Extract the [X, Y] coordinate from the center of the cell holding the provided text.  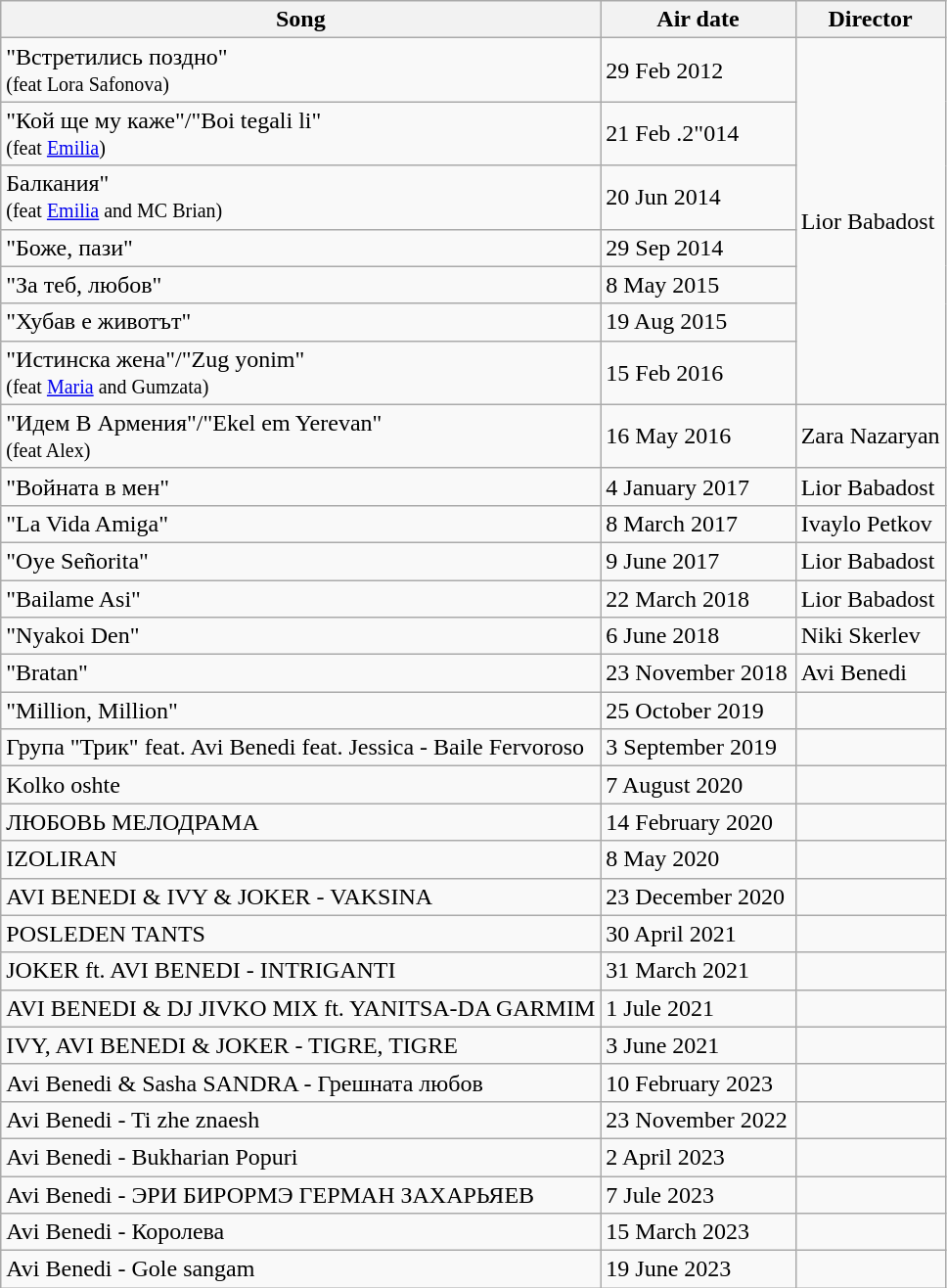
AVI BENEDI & DJ JIVKO MIX ft. YANITSA-DA GARMIM [301, 1008]
"La Vida Amiga" [301, 524]
"Войната в мен" [301, 486]
31 March 2021 [699, 971]
ЛЮБОВЬ МЕЛОДРАМА [301, 822]
1 Jule 2021 [699, 1008]
POSLEDEN TANTS [301, 934]
3 June 2021 [699, 1045]
3 September 2019 [699, 748]
16 May 2016 [699, 437]
"Встретились поздно"(feat Lora Safonova) [301, 70]
20 Jun 2014 [699, 198]
Zara Nazaryan [871, 437]
Avi Benedi - Королева [301, 1232]
8 May 2020 [699, 859]
Song [301, 20]
29 Feb 2012 [699, 70]
Air date [699, 20]
4 January 2017 [699, 486]
Група "Трик" feat. Avi Benedi feat. Jessica - Baile Fervoroso [301, 748]
30 April 2021 [699, 934]
21 Feb .2"014 [699, 133]
Niki Skerlev [871, 636]
"Кой ще му каже"/"Boi tegali li"(feat Emilia) [301, 133]
JOKER ft. AVI BENEDI - INTRIGANTI [301, 971]
"Боже, пази" [301, 248]
"Bailame Asi" [301, 598]
8 March 2017 [699, 524]
"Хубав е животът" [301, 322]
IVY, AVI BENEDI & JOKER - TIGRE, TIGRE [301, 1045]
9 June 2017 [699, 561]
"Идем В Армения"/"Ekel em Yerevan" (feat Alex) [301, 437]
25 October 2019 [699, 711]
IZOLIRAN [301, 859]
"Bratan" [301, 673]
14 February 2020 [699, 822]
8 May 2015 [699, 285]
22 March 2018 [699, 598]
15 March 2023 [699, 1232]
Kolko oshte [301, 785]
Director [871, 20]
Avi Benedi - ЭРИ БИРОРМЭ ГЕРМАН ЗАХАРЬЯЕВ [301, 1195]
Avi Benedi - Bukharian Popuri [301, 1157]
Балкания" (feat Emilia and MC Brian) [301, 198]
6 June 2018 [699, 636]
"Oye Señorita" [301, 561]
Avi Benedi & Sasha SANDRA - Грешната любов [301, 1082]
23 November 2022 [699, 1120]
19 Aug 2015 [699, 322]
2 April 2023 [699, 1157]
Avi Benedi [871, 673]
Avi Benedi - Ti zhe znaesh [301, 1120]
7 August 2020 [699, 785]
7 Jule 2023 [699, 1195]
Avi Benedi - Gole sangam [301, 1269]
10 February 2023 [699, 1082]
29 Sep 2014 [699, 248]
AVI BENEDI & IVY & JOKER - VAKSINA [301, 897]
"Million, Million" [301, 711]
"За теб, любов" [301, 285]
Ivaylo Petkov [871, 524]
23 December 2020 [699, 897]
19 June 2023 [699, 1269]
23 November 2018 [699, 673]
"Nyakoi Den" [301, 636]
15 Feb 2016 [699, 372]
"Истинска жена"/"Zug yonim" (feat Maria and Gumzata) [301, 372]
